Return the (x, y) coordinate for the center point of the cell that contains the specified text.  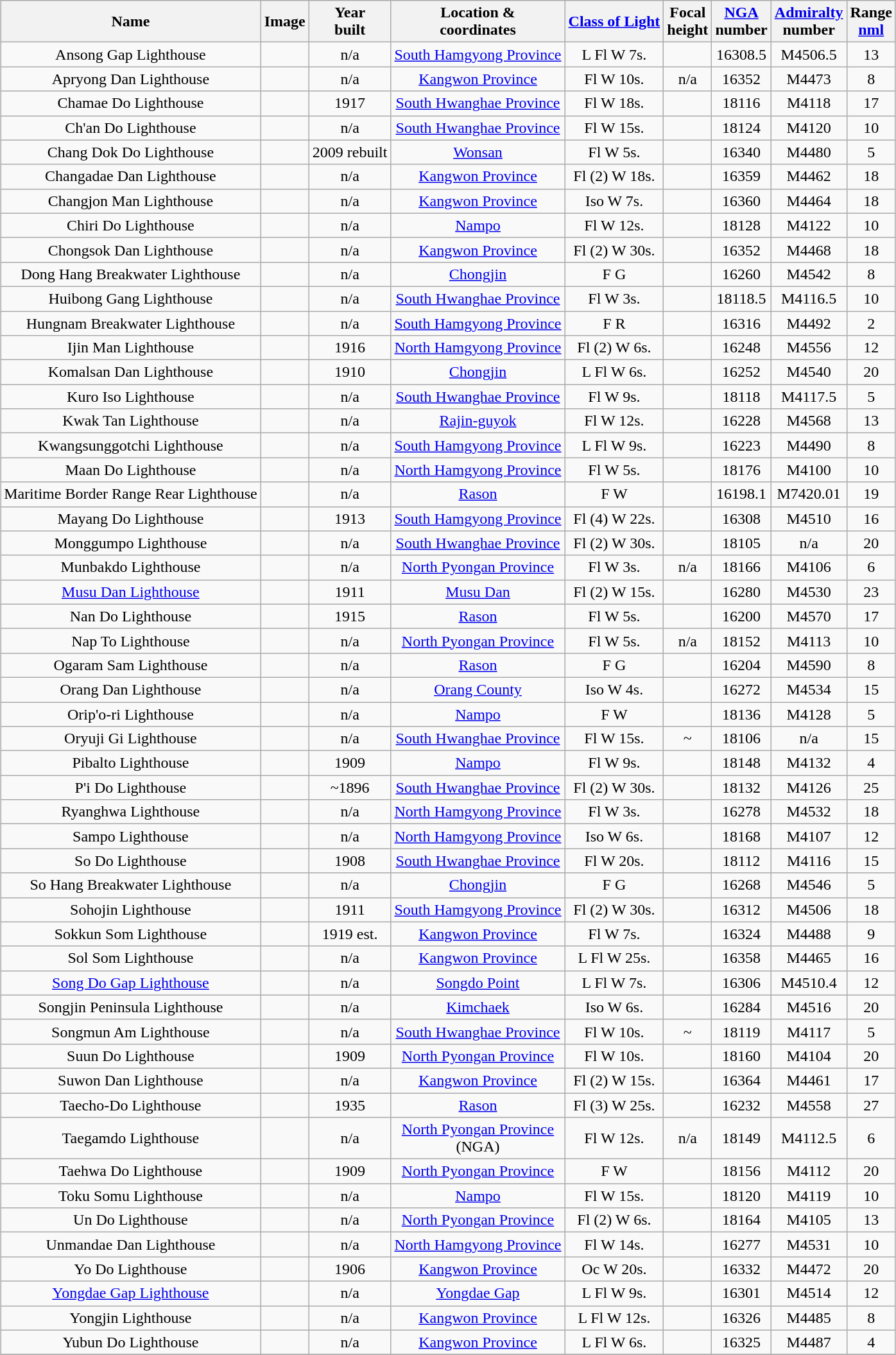
18118.5 (741, 298)
19 (871, 494)
16340 (741, 152)
1917 (350, 103)
Dong Hang Breakwater Lighthouse (131, 274)
18168 (741, 836)
M7420.01 (809, 494)
16360 (741, 201)
F R (614, 323)
16316 (741, 323)
25 (871, 788)
16284 (741, 1007)
1910 (350, 372)
Maritime Border Range Rear Lighthouse (131, 494)
Chamae Do Lighthouse (131, 103)
M4117.5 (809, 397)
18152 (741, 641)
16268 (741, 885)
Fl (3) W 25s. (614, 1105)
M4506.5 (809, 55)
16326 (741, 1318)
16308.5 (741, 55)
M4105 (809, 1220)
M4113 (809, 641)
M4506 (809, 910)
M4514 (809, 1293)
18156 (741, 1171)
Sol Som Lighthouse (131, 958)
16277 (741, 1245)
Kuro Iso Lighthouse (131, 397)
M4118 (809, 103)
M4473 (809, 79)
16272 (741, 689)
18164 (741, 1220)
Rajin-guyok (478, 421)
Fl W 14s. (614, 1245)
Wonsan (478, 152)
Changadae Dan Lighthouse (131, 177)
L Fl W 25s. (614, 958)
M4532 (809, 812)
M4464 (809, 201)
Monggumpo Lighthouse (131, 543)
M4530 (809, 592)
Suwon Dan Lighthouse (131, 1080)
16223 (741, 445)
M4485 (809, 1318)
M4116.5 (809, 298)
16325 (741, 1342)
Chongsok Dan Lighthouse (131, 250)
M4100 (809, 470)
Fl W 20s. (614, 861)
Iso W 4s. (614, 689)
Chang Dok Do Lighthouse (131, 152)
Sampo Lighthouse (131, 836)
18116 (741, 103)
Toku Somu Lighthouse (131, 1196)
P'i Do Lighthouse (131, 788)
Focalheight (688, 22)
Orip'o-ri Lighthouse (131, 714)
Yongdae Gap (478, 1293)
M4128 (809, 714)
Pibalto Lighthouse (131, 763)
So Do Lighthouse (131, 861)
Fl (4) W 22s. (614, 519)
Chiri Do Lighthouse (131, 225)
Kwak Tan Lighthouse (131, 421)
M4510 (809, 519)
M4540 (809, 372)
Ansong Gap Lighthouse (131, 55)
Un Do Lighthouse (131, 1220)
Oc W 20s. (614, 1269)
Rangenml (871, 22)
18128 (741, 225)
M4480 (809, 152)
16332 (741, 1269)
Fl (2) W 18s. (614, 177)
NGAnumber (741, 22)
M4122 (809, 225)
Ogaram Sam Lighthouse (131, 665)
18106 (741, 739)
Fl W 18s. (614, 103)
Orang Dan Lighthouse (131, 689)
Changjon Man Lighthouse (131, 201)
Musu Dan (478, 592)
16306 (741, 983)
M4112.5 (809, 1139)
Nan Do Lighthouse (131, 616)
Komalsan Dan Lighthouse (131, 372)
Nap To Lighthouse (131, 641)
M4570 (809, 616)
18118 (741, 397)
Iso W 7s. (614, 201)
M4117 (809, 1031)
Admiraltynumber (809, 22)
Mayang Do Lighthouse (131, 519)
M4531 (809, 1245)
9 (871, 934)
M4116 (809, 861)
Ryanghwa Lighthouse (131, 812)
18176 (741, 470)
Location & coordinates (478, 22)
M4112 (809, 1171)
18105 (741, 543)
North Pyongan Province (NGA) (478, 1139)
M4126 (809, 788)
M4468 (809, 250)
M4119 (809, 1196)
M4488 (809, 934)
M4132 (809, 763)
16324 (741, 934)
16260 (741, 274)
16359 (741, 177)
Ch'an Do Lighthouse (131, 128)
~1896 (350, 788)
Kwangsunggotchi Lighthouse (131, 445)
1916 (350, 348)
18148 (741, 763)
So Hang Breakwater Lighthouse (131, 885)
Taehwa Do Lighthouse (131, 1171)
18149 (741, 1139)
M4542 (809, 274)
Yongdae Gap Lighthouse (131, 1293)
16364 (741, 1080)
M4465 (809, 958)
Fl W 7s. (614, 934)
18136 (741, 714)
Musu Dan Lighthouse (131, 592)
Song Do Gap Lighthouse (131, 983)
M4487 (809, 1342)
16232 (741, 1105)
Songdo Point (478, 983)
18120 (741, 1196)
Ijin Man Lighthouse (131, 348)
18132 (741, 788)
18124 (741, 128)
18160 (741, 1056)
16358 (741, 958)
16198.1 (741, 494)
Oryuji Gi Lighthouse (131, 739)
Yo Do Lighthouse (131, 1269)
Songmun Am Lighthouse (131, 1031)
16312 (741, 910)
M4492 (809, 323)
Taegamdo Lighthouse (131, 1139)
Unmandae Dan Lighthouse (131, 1245)
M4510.4 (809, 983)
1915 (350, 616)
2 (871, 323)
Kimchaek (478, 1007)
M4590 (809, 665)
Huibong Gang Lighthouse (131, 298)
M4104 (809, 1056)
Sohojin Lighthouse (131, 910)
16308 (741, 519)
1935 (350, 1105)
M4490 (809, 445)
1913 (350, 519)
M4106 (809, 567)
M4558 (809, 1105)
M4472 (809, 1269)
Hungnam Breakwater Lighthouse (131, 323)
23 (871, 592)
Maan Do Lighthouse (131, 470)
27 (871, 1105)
Suun Do Lighthouse (131, 1056)
M4462 (809, 177)
M4546 (809, 885)
Image (285, 22)
Name (131, 22)
16248 (741, 348)
M4556 (809, 348)
Songjin Peninsula Lighthouse (131, 1007)
16278 (741, 812)
Yearbuilt (350, 22)
1906 (350, 1269)
1908 (350, 861)
Class of Light (614, 22)
1919 est. (350, 934)
16280 (741, 592)
18119 (741, 1031)
M4107 (809, 836)
M4516 (809, 1007)
Sokkun Som Lighthouse (131, 934)
M4120 (809, 128)
M4534 (809, 689)
Taecho-Do Lighthouse (131, 1105)
M4568 (809, 421)
L Fl W 12s. (614, 1318)
18112 (741, 861)
Orang County (478, 689)
16204 (741, 665)
Yongjin Lighthouse (131, 1318)
16200 (741, 616)
Yubun Do Lighthouse (131, 1342)
M4461 (809, 1080)
16301 (741, 1293)
Munbakdo Lighthouse (131, 567)
16228 (741, 421)
18166 (741, 567)
2009 rebuilt (350, 152)
16252 (741, 372)
Apryong Dan Lighthouse (131, 79)
